Identify which cell holds the provided text, then report its (x, y) central coordinate. 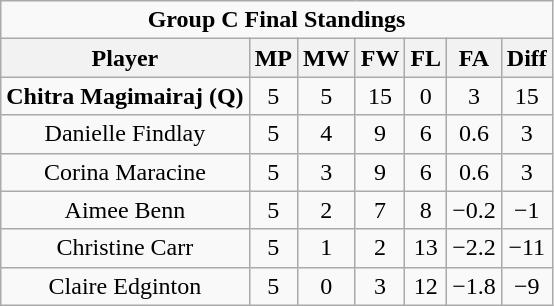
8 (426, 210)
Corina Maracine (125, 172)
Danielle Findlay (125, 134)
−0.2 (474, 210)
4 (326, 134)
−1 (526, 210)
FW (380, 58)
Christine Carr (125, 248)
Aimee Benn (125, 210)
FA (474, 58)
Chitra Magimairaj (Q) (125, 96)
FL (426, 58)
1 (326, 248)
12 (426, 286)
MW (326, 58)
Player (125, 58)
Claire Edginton (125, 286)
−9 (526, 286)
−11 (526, 248)
−2.2 (474, 248)
7 (380, 210)
13 (426, 248)
Diff (526, 58)
−1.8 (474, 286)
MP (273, 58)
Group C Final Standings (277, 20)
